Determine the [x, y] coordinate at the center of the cell enclosing the given text.  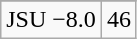
46 [118, 20]
JSU −8.0 [52, 20]
